Return the [x, y] coordinate for the center point of the cell that contains the specified text.  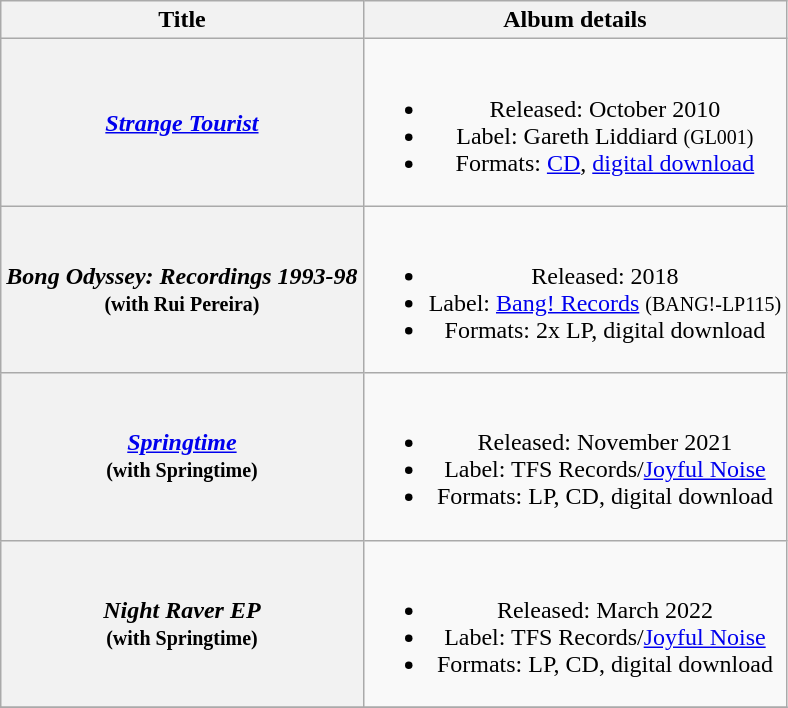
Strange Tourist [182, 122]
Album details [575, 20]
Released: November 2021Label: TFS Records/Joyful NoiseFormats: LP, CD, digital download [575, 456]
Night Raver EP (with Springtime) [182, 624]
Released: March 2022Label: TFS Records/Joyful NoiseFormats: LP, CD, digital download [575, 624]
Bong Odyssey: Recordings 1993-98 (with Rui Pereira) [182, 290]
Released: 2018Label: Bang! Records (BANG!-LP115)Formats: 2x LP, digital download [575, 290]
Springtime (with Springtime) [182, 456]
Released: October 2010Label: Gareth Liddiard (GL001)Formats: CD, digital download [575, 122]
Title [182, 20]
